Detect which cell encompasses the target text, then output its (X, Y) center coordinate. 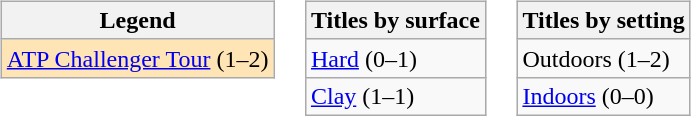
Clay (1–1) (395, 96)
Indoors (0–0) (604, 96)
Legend (138, 20)
Titles by surface (395, 20)
Titles by setting (604, 20)
ATP Challenger Tour (1–2) (138, 58)
Outdoors (1–2) (604, 58)
Hard (0–1) (395, 58)
